Return the (x, y) coordinate for the center point of the cell that contains the specified text.  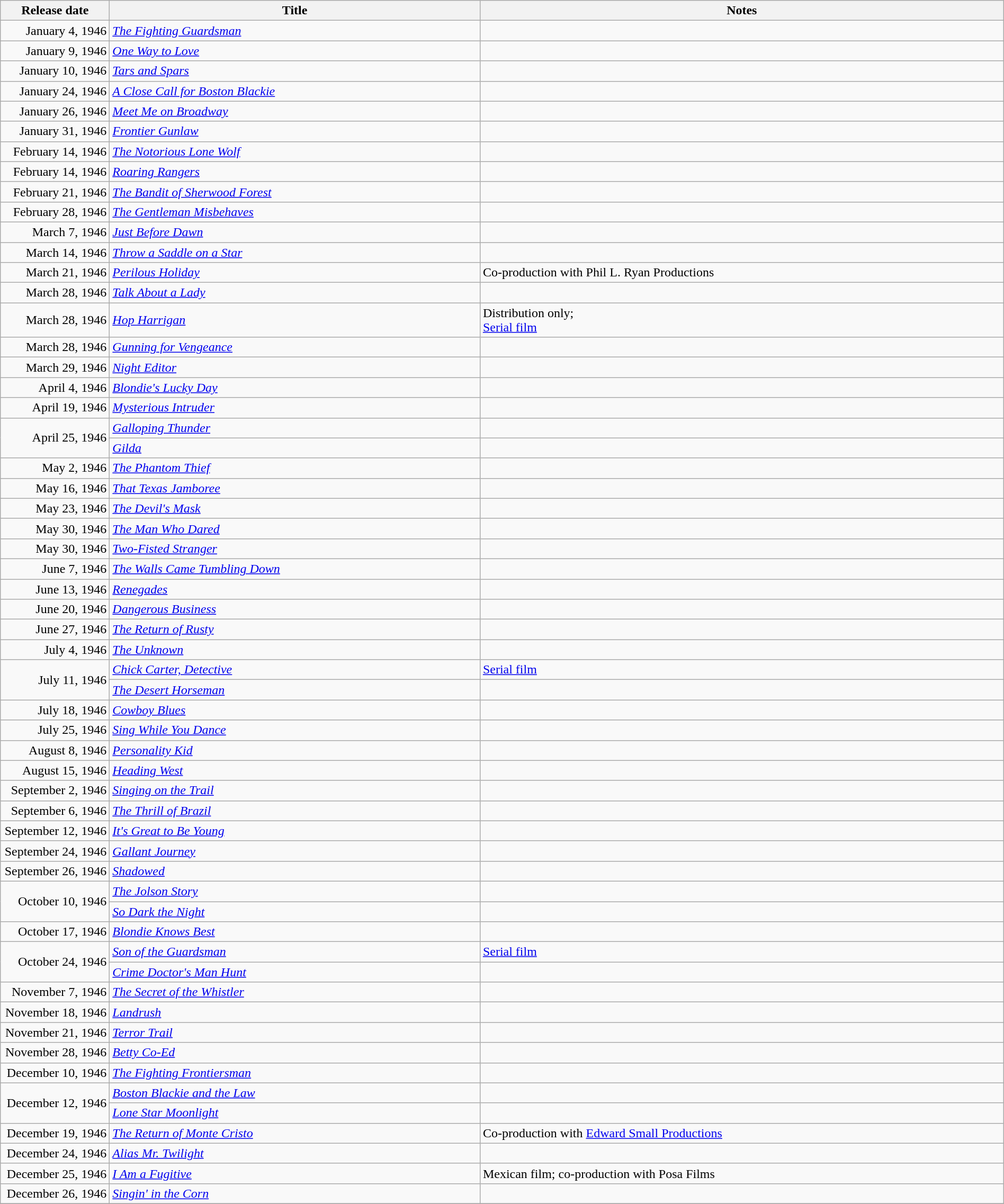
September 6, 1946 (55, 811)
May 2, 1946 (55, 468)
June 7, 1946 (55, 569)
September 26, 1946 (55, 871)
The Walls Came Tumbling Down (295, 569)
January 31, 1946 (55, 131)
Mysterious Intruder (295, 408)
Throw a Saddle on a Star (295, 253)
Terror Trail (295, 1032)
The Thrill of Brazil (295, 811)
Title (295, 11)
January 10, 1946 (55, 71)
The Return of Rusty (295, 630)
So Dark the Night (295, 911)
Co-production with Phil L. Ryan Productions (741, 273)
October 24, 1946 (55, 962)
The Gentleman Misbehaves (295, 212)
Tars and Spars (295, 71)
Hop Harrigan (295, 320)
September 12, 1946 (55, 831)
Just Before Dawn (295, 232)
June 27, 1946 (55, 630)
The Bandit of Sherwood Forest (295, 192)
The Man Who Dared (295, 528)
March 21, 1946 (55, 273)
Night Editor (295, 367)
December 19, 1946 (55, 1133)
Shadowed (295, 871)
September 2, 1946 (55, 790)
Co-production with Edward Small Productions (741, 1133)
Sing While You Dance (295, 730)
Betty Co-Ed (295, 1053)
March 29, 1946 (55, 367)
The Fighting Frontiersman (295, 1073)
The Phantom Thief (295, 468)
May 23, 1946 (55, 508)
November 7, 1946 (55, 992)
December 12, 1946 (55, 1103)
February 21, 1946 (55, 192)
June 13, 1946 (55, 589)
October 10, 1946 (55, 901)
It's Great to Be Young (295, 831)
The Jolson Story (295, 891)
March 7, 1946 (55, 232)
Heading West (295, 770)
April 25, 1946 (55, 438)
February 28, 1946 (55, 212)
One Way to Love (295, 51)
November 21, 1946 (55, 1032)
Mexican film; co-production with Posa Films (741, 1173)
September 24, 1946 (55, 851)
Frontier Gunlaw (295, 131)
October 17, 1946 (55, 932)
December 24, 1946 (55, 1153)
Alias Mr. Twilight (295, 1153)
January 4, 1946 (55, 31)
Chick Carter, Detective (295, 670)
December 25, 1946 (55, 1173)
July 25, 1946 (55, 730)
August 15, 1946 (55, 770)
The Desert Horseman (295, 690)
That Texas Jamboree (295, 488)
December 10, 1946 (55, 1073)
Release date (55, 11)
November 18, 1946 (55, 1012)
January 26, 1946 (55, 111)
January 9, 1946 (55, 51)
The Devil's Mask (295, 508)
December 26, 1946 (55, 1193)
Galloping Thunder (295, 428)
Dangerous Business (295, 609)
Meet Me on Broadway (295, 111)
Blondie Knows Best (295, 932)
Lone Star Moonlight (295, 1113)
March 14, 1946 (55, 253)
The Notorious Lone Wolf (295, 151)
Blondie's Lucky Day (295, 388)
Gallant Journey (295, 851)
I Am a Fugitive (295, 1173)
July 18, 1946 (55, 710)
The Fighting Guardsman (295, 31)
June 20, 1946 (55, 609)
Landrush (295, 1012)
July 11, 1946 (55, 680)
Singin' in the Corn (295, 1193)
Personality Kid (295, 750)
Perilous Holiday (295, 273)
The Secret of the Whistler (295, 992)
August 8, 1946 (55, 750)
Son of the Guardsman (295, 952)
Renegades (295, 589)
July 4, 1946 (55, 650)
Gilda (295, 448)
Crime Doctor's Man Hunt (295, 972)
Notes (741, 11)
Talk About a Lady (295, 293)
January 24, 1946 (55, 91)
The Unknown (295, 650)
Cowboy Blues (295, 710)
Roaring Rangers (295, 172)
Distribution only;Serial film (741, 320)
April 4, 1946 (55, 388)
The Return of Monte Cristo (295, 1133)
Gunning for Vengeance (295, 347)
Two-Fisted Stranger (295, 549)
November 28, 1946 (55, 1053)
Singing on the Trail (295, 790)
April 19, 1946 (55, 408)
Boston Blackie and the Law (295, 1093)
May 16, 1946 (55, 488)
A Close Call for Boston Blackie (295, 91)
